Detect which cell encompasses the target text, then output its [x, y] center coordinate. 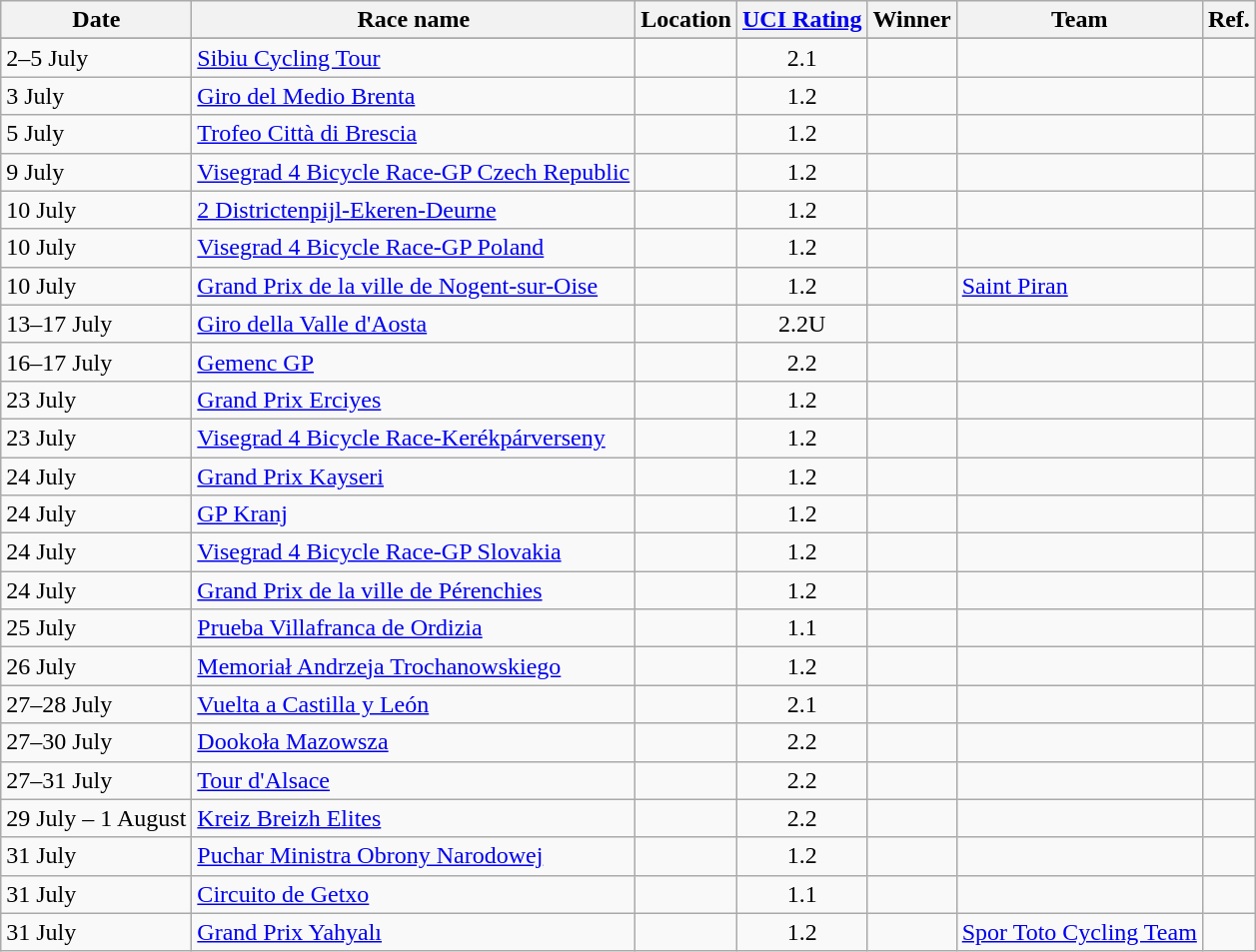
Saint Piran [1079, 286]
GP Kranj [414, 514]
5 July [96, 134]
Location [686, 20]
Grand Prix de la ville de Pérenchies [414, 590]
Sibiu Cycling Tour [414, 58]
Giro del Medio Brenta [414, 96]
13–17 July [96, 324]
27–30 July [96, 742]
Prueba Villafranca de Ordizia [414, 628]
Ref. [1229, 20]
27–28 July [96, 704]
Spor Toto Cycling Team [1079, 932]
Gemenc GP [414, 362]
2.2U [802, 324]
Grand Prix Erciyes [414, 400]
Vuelta a Castilla y León [414, 704]
Visegrad 4 Bicycle Race-GP Poland [414, 248]
Circuito de Getxo [414, 894]
Date [96, 20]
29 July – 1 August [96, 818]
2 Districtenpijl-Ekeren-Deurne [414, 210]
Grand Prix Yahyalı [414, 932]
25 July [96, 628]
26 July [96, 666]
2–5 July [96, 58]
3 July [96, 96]
UCI Rating [802, 20]
16–17 July [96, 362]
Visegrad 4 Bicycle Race-GP Czech Republic [414, 172]
Grand Prix de la ville de Nogent-sur-Oise [414, 286]
Grand Prix Kayseri [414, 476]
Memoriał Andrzeja Trochanowskiego [414, 666]
Giro della Valle d'Aosta [414, 324]
Winner [911, 20]
Race name [414, 20]
Visegrad 4 Bicycle Race-Kerékpárverseny [414, 438]
Trofeo Città di Brescia [414, 134]
Tour d'Alsace [414, 780]
9 July [96, 172]
Puchar Ministra Obrony Narodowej [414, 856]
Team [1079, 20]
Visegrad 4 Bicycle Race-GP Slovakia [414, 552]
27–31 July [96, 780]
Dookoła Mazowsza [414, 742]
Kreiz Breizh Elites [414, 818]
